Find where the given text appears and provide that cell's center as [X, Y] coordinate. 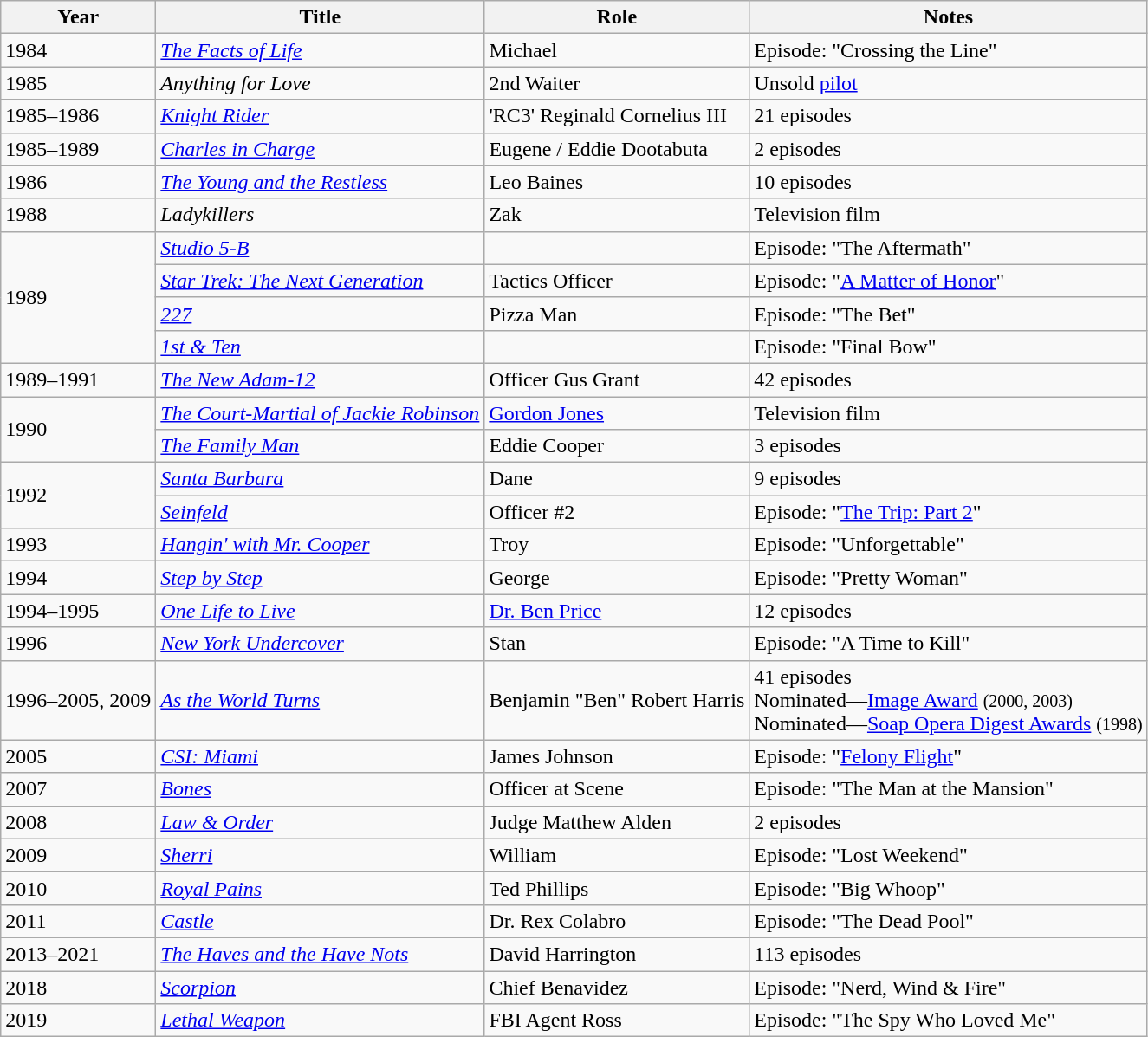
12 episodes [948, 611]
Episode: "The Dead Pool" [948, 921]
Benjamin "Ben" Robert Harris [617, 700]
Notes [948, 17]
2005 [78, 756]
The Family Man [321, 446]
Scorpion [321, 987]
227 [321, 314]
Lethal Weapon [321, 1021]
New York Undercover [321, 644]
Episode: "Nerd, Wind & Fire" [948, 987]
2019 [78, 1021]
1985–1989 [78, 149]
1996 [78, 644]
Episode: "Unforgettable" [948, 545]
Chief Benavidez [617, 987]
Studio 5-B [321, 248]
The Haves and the Have Nots [321, 954]
Officer Gus Grant [617, 379]
Episode: "Lost Weekend" [948, 855]
10 episodes [948, 182]
42 episodes [948, 379]
Episode: "A Time to Kill" [948, 644]
Charles in Charge [321, 149]
Episode: "The Bet" [948, 314]
Dr. Rex Colabro [617, 921]
1985 [78, 83]
Episode: "Big Whoop" [948, 888]
Eugene / Eddie Dootabuta [617, 149]
George [617, 578]
Seinfeld [321, 512]
Unsold pilot [948, 83]
1992 [78, 496]
Episode: "Pretty Woman" [948, 578]
2008 [78, 822]
Troy [617, 545]
Dane [617, 479]
Ted Phillips [617, 888]
The Young and the Restless [321, 182]
Ladykillers [321, 215]
Episode: "The Man at the Mansion" [948, 789]
Officer at Scene [617, 789]
Episode: "Crossing the Line" [948, 50]
Anything for Love [321, 83]
Tactics Officer [617, 281]
The New Adam-12 [321, 379]
Title [321, 17]
Star Trek: The Next Generation [321, 281]
Episode: "Felony Flight" [948, 756]
2018 [78, 987]
2013–2021 [78, 954]
9 episodes [948, 479]
Year [78, 17]
Knight Rider [321, 116]
CSI: Miami [321, 756]
1996–2005, 2009 [78, 700]
2nd Waiter [617, 83]
41 episodesNominated—Image Award (2000, 2003)Nominated—Soap Opera Digest Awards (1998) [948, 700]
2009 [78, 855]
One Life to Live [321, 611]
Castle [321, 921]
The Court-Martial of Jackie Robinson [321, 413]
Sherri [321, 855]
James Johnson [617, 756]
1989–1991 [78, 379]
Episode: "The Aftermath" [948, 248]
1988 [78, 215]
Law & Order [321, 822]
As the World Turns [321, 700]
1985–1986 [78, 116]
Royal Pains [321, 888]
Episode: "A Matter of Honor" [948, 281]
1st & Ten [321, 347]
Leo Baines [617, 182]
1989 [78, 297]
Episode: "The Trip: Part 2" [948, 512]
1986 [78, 182]
Officer #2 [617, 512]
Role [617, 17]
2010 [78, 888]
Hangin' with Mr. Cooper [321, 545]
Gordon Jones [617, 413]
David Harrington [617, 954]
Episode: "The Spy Who Loved Me" [948, 1021]
Santa Barbara [321, 479]
Pizza Man [617, 314]
1994 [78, 578]
21 episodes [948, 116]
3 episodes [948, 446]
1984 [78, 50]
William [617, 855]
Eddie Cooper [617, 446]
1993 [78, 545]
113 episodes [948, 954]
Michael [617, 50]
1994–1995 [78, 611]
Zak [617, 215]
Step by Step [321, 578]
2011 [78, 921]
'RC3' Reginald Cornelius III [617, 116]
The Facts of Life [321, 50]
FBI Agent Ross [617, 1021]
Judge Matthew Alden [617, 822]
Episode: "Final Bow" [948, 347]
Bones [321, 789]
Dr. Ben Price [617, 611]
Stan [617, 644]
2007 [78, 789]
1990 [78, 430]
